Locate the cell with the specified text and output its (X, Y) center coordinate. 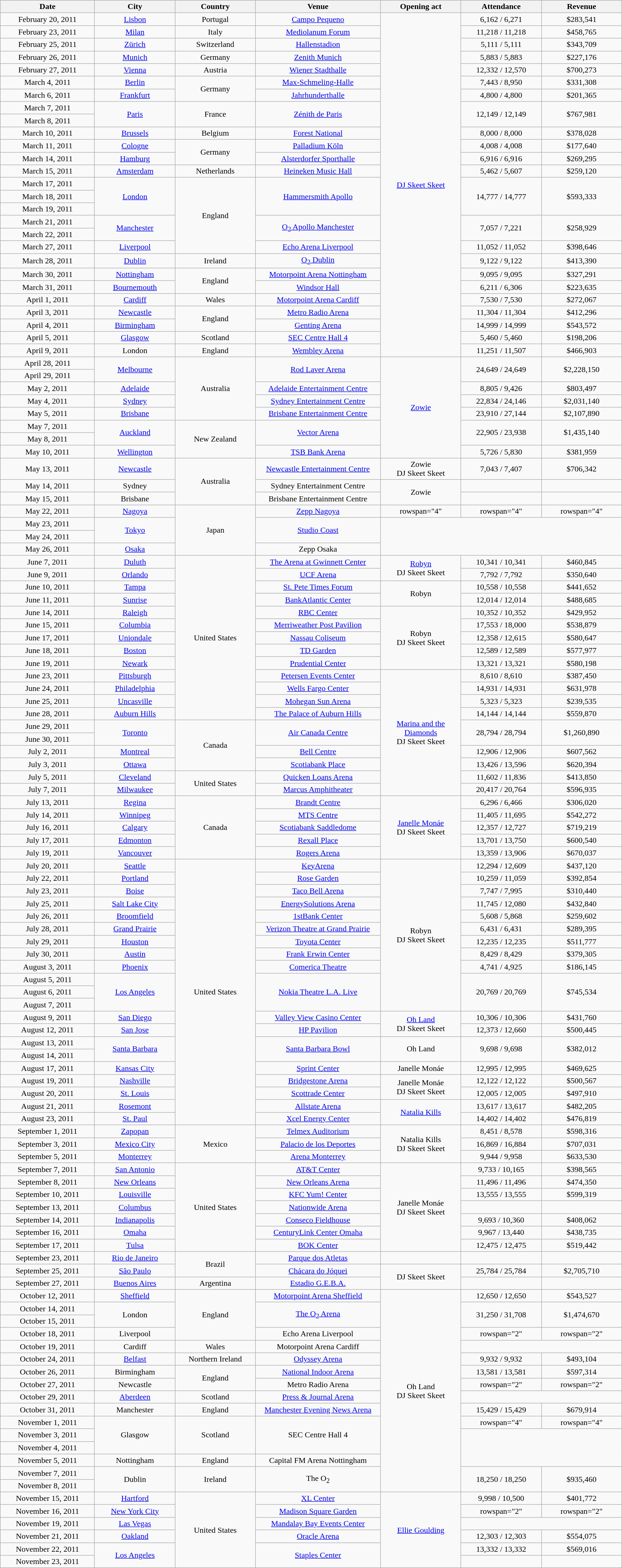
$607,562 (581, 752)
6,916 / 6,916 (501, 159)
5,608 / 5,868 (501, 916)
5,462 / 5,607 (501, 171)
April 29, 2011 (48, 376)
$272,067 (581, 300)
Santa Barbara Bowl (318, 1049)
November 5, 2011 (48, 1460)
9,122 / 9,122 (501, 261)
22,905 / 23,938 (501, 433)
June 17, 2011 (48, 638)
Scottrade Center (318, 1093)
August 17, 2011 (48, 1068)
Rogers Arena (318, 853)
$598,316 (581, 1131)
Broomfield (135, 916)
Louisville (135, 1195)
City (135, 7)
MTS Centre (318, 815)
Seattle (135, 865)
$554,075 (581, 1536)
Bell Centre (318, 752)
12,373 / 12,660 (501, 1030)
August 19, 2011 (48, 1081)
April 9, 2011 (48, 350)
Hartford (135, 1498)
Oh LandDJ Skeet Skeet (421, 1024)
Houston (135, 942)
8,000 / 8,000 (501, 133)
November 8, 2011 (48, 1486)
November 1, 2011 (48, 1422)
June 23, 2011 (48, 676)
San Diego (135, 1017)
Genting Arena (318, 325)
$2,031,140 (581, 401)
Motorpoint Arena Sheffield (318, 1296)
The Arena at Gwinnett Center (318, 562)
8,610 / 8,610 (501, 676)
March 15, 2011 (48, 171)
KFC Yum! Center (318, 1195)
12,014 / 12,014 (501, 600)
July 7, 2011 (48, 790)
Estadio G.E.B.A. (318, 1283)
20,417 / 20,764 (501, 790)
February 26, 2011 (48, 57)
Rosemont (135, 1106)
Tulsa (135, 1245)
$398,565 (581, 1169)
Cologne (135, 146)
Telmex Auditorium (318, 1131)
Berlin (135, 82)
May 4, 2011 (48, 401)
July 13, 2011 (48, 802)
June 28, 2011 (48, 714)
UCF Arena (318, 575)
9,967 / 13,440 (501, 1233)
10,352 / 10,352 (501, 612)
9,693 / 10,360 (501, 1220)
Allstate Arena (318, 1106)
$458,765 (581, 32)
$198,206 (581, 338)
Natalia Kills (421, 1112)
$223,635 (581, 287)
August 21, 2011 (48, 1106)
13,555 / 13,555 (501, 1195)
July 19, 2011 (48, 853)
Jahrhunderthalle (318, 95)
$482,205 (581, 1106)
September 25, 2011 (48, 1270)
$2,228,150 (581, 369)
July 26, 2011 (48, 916)
Nassau Coliseum (318, 638)
Marcus Amphitheater (318, 790)
September 1, 2011 (48, 1131)
Nationwide Arena (318, 1207)
7,530 / 7,530 (501, 300)
New Orleans Arena (318, 1182)
14,999 / 14,999 (501, 325)
10,259 / 11,059 (501, 878)
Comerica Theatre (318, 967)
TSB Bank Arena (318, 452)
September 5, 2011 (48, 1157)
$1,474,670 (581, 1315)
July 29, 2011 (48, 942)
$543,572 (581, 325)
Tokyo (135, 530)
Merriweather Post Pavilion (318, 625)
May 23, 2011 (48, 524)
13,581 / 13,581 (501, 1372)
Motorpoint Arena Nottingham (318, 274)
Oh Land DJ Skeet Skeet (421, 1390)
March 28, 2011 (48, 261)
Boise (135, 891)
12,149 / 12,149 (501, 114)
March 30, 2011 (48, 274)
October 31, 2011 (48, 1410)
Wellington (135, 452)
November 15, 2011 (48, 1498)
12,294 / 12,609 (501, 865)
8,805 / 9,426 (501, 388)
6,162 / 6,271 (501, 19)
Zapopan (135, 1131)
$519,442 (581, 1245)
$1,435,140 (581, 433)
12,906 / 12,906 (501, 752)
July 28, 2011 (48, 929)
$186,145 (581, 967)
Adelaide (135, 388)
Prudential Center (318, 663)
Raleigh (135, 612)
October 27, 2011 (48, 1384)
12,332 / 12,570 (501, 70)
16,869 / 16,884 (501, 1144)
July 3, 2011 (48, 764)
October 18, 2011 (48, 1334)
$542,272 (581, 815)
4,741 / 4,925 (501, 967)
April 1, 2011 (48, 300)
São Paulo (135, 1270)
Country (215, 7)
ZowieDJ Skeet Skeet (421, 469)
Robyn (421, 593)
$392,854 (581, 878)
June 25, 2011 (48, 701)
$511,777 (581, 942)
$745,534 (581, 992)
New York City (135, 1511)
Cleveland (135, 777)
Rose Garden (318, 878)
$432,840 (581, 903)
O2 Dublin (318, 261)
12,122 / 12,122 (501, 1081)
7,057 / 7,221 (501, 228)
November 19, 2011 (48, 1523)
Omaha (135, 1233)
$543,527 (581, 1296)
13,426 / 13,596 (501, 764)
March 31, 2011 (48, 287)
October 15, 2011 (48, 1321)
March 27, 2011 (48, 247)
Air Canada Centre (318, 733)
Windsor Hall (318, 287)
Buenos Aires (135, 1283)
July 20, 2011 (48, 865)
May 24, 2011 (48, 537)
5,323 / 5,323 (501, 701)
7,792 / 7,792 (501, 575)
13,321 / 13,321 (501, 663)
Mexico (215, 1144)
$538,879 (581, 625)
Manchester Evening News Arena (318, 1410)
Portugal (215, 19)
Madison Square Garden (318, 1511)
Nashville (135, 1081)
March 11, 2011 (48, 146)
6,431 / 6,431 (501, 929)
Arena Monterrey (318, 1157)
March 7, 2011 (48, 108)
Rod Laver Arena (318, 369)
Scotiabank Place (318, 764)
March 8, 2011 (48, 120)
Brussels (135, 133)
August 20, 2011 (48, 1093)
Santa Barbara (135, 1049)
11,218 / 11,218 (501, 32)
New Orleans (135, 1182)
Aberdeen (135, 1397)
$331,308 (581, 82)
$259,120 (581, 171)
Valley View Casino Center (318, 1017)
October 24, 2011 (48, 1359)
Bridgestone Arena (318, 1081)
$381,959 (581, 452)
Belfast (135, 1359)
September 10, 2011 (48, 1195)
New Zealand (215, 439)
November 4, 2011 (48, 1448)
7,443 / 8,950 (501, 82)
Belgium (215, 133)
June 18, 2011 (48, 650)
14,777 / 14,777 (501, 196)
France (215, 114)
$596,935 (581, 790)
$412,296 (581, 313)
October 26, 2011 (48, 1372)
August 3, 2011 (48, 967)
$597,314 (581, 1372)
National Indoor Arena (318, 1372)
$719,219 (581, 828)
$343,709 (581, 45)
Mohegan Sun Arena (318, 701)
15,429 / 15,429 (501, 1410)
June 7, 2011 (48, 562)
Nagoya (135, 511)
KeyArena (318, 865)
September 13, 2011 (48, 1207)
Taco Bell Arena (318, 891)
March 22, 2011 (48, 234)
$413,390 (581, 261)
9,095 / 9,095 (501, 274)
$382,012 (581, 1049)
Milan (135, 32)
Zepp Nagoya (318, 511)
HP Pavilion (318, 1030)
Nokia Theatre L.A. Live (318, 992)
Alsterdorfer Sporthalle (318, 159)
Hammersmith Apollo (318, 196)
Mexico City (135, 1144)
$493,104 (581, 1359)
April 5, 2011 (48, 338)
September 14, 2011 (48, 1220)
Tampa (135, 587)
Studio Coast (318, 530)
5,726 / 5,830 (501, 452)
Japan (215, 530)
Sunrise (135, 600)
June 14, 2011 (48, 612)
11,405 / 11,695 (501, 815)
$580,198 (581, 663)
September 23, 2011 (48, 1258)
$239,535 (581, 701)
$500,567 (581, 1081)
$633,530 (581, 1157)
11,251 / 11,507 (501, 350)
$438,735 (581, 1233)
Staples Center (318, 1555)
Press & Journal Arena (318, 1397)
$258,929 (581, 228)
11,602 / 11,836 (501, 777)
5,460 / 5,460 (501, 338)
Auckland (135, 433)
5,883 / 5,883 (501, 57)
March 19, 2011 (48, 209)
Forest National (318, 133)
September 3, 2011 (48, 1144)
June 9, 2011 (48, 575)
Switzerland (215, 45)
Auburn Hills (135, 714)
June 11, 2011 (48, 600)
$310,440 (581, 891)
Portland (135, 878)
Mediolanum Forum (318, 32)
Conseco Fieldhouse (318, 1220)
4,008 / 4,008 (501, 146)
12,650 / 12,650 (501, 1296)
9,733 / 10,165 (501, 1169)
$350,640 (581, 575)
22,834 / 24,146 (501, 401)
$289,395 (581, 929)
Vancouver (135, 853)
Milwaukee (135, 790)
Grand Prairie (135, 929)
Brandt Centre (318, 802)
May 8, 2011 (48, 439)
July 16, 2011 (48, 828)
$497,910 (581, 1093)
San Jose (135, 1030)
12,235 / 12,235 (501, 942)
St. Paul (135, 1118)
Duluth (135, 562)
July 22, 2011 (48, 878)
1stBank Center (318, 916)
March 10, 2011 (48, 133)
BOK Center (318, 1245)
October 14, 2011 (48, 1308)
$474,350 (581, 1182)
$429,952 (581, 612)
Sheffield (135, 1296)
Philadelphia (135, 688)
$306,020 (581, 802)
12,357 / 12,727 (501, 828)
Orlando (135, 575)
EnergySolutions Arena (318, 903)
10,306 / 10,306 (501, 1017)
12,005 / 12,005 (501, 1093)
Indianapolis (135, 1220)
BankAtlantic Center (318, 600)
Attendance (501, 7)
$599,319 (581, 1195)
September 7, 2011 (48, 1169)
November 7, 2011 (48, 1473)
Munich (135, 57)
$2,107,890 (581, 414)
TD Garden (318, 650)
12,995 / 12,995 (501, 1068)
12,589 / 12,589 (501, 650)
Ellie Goulding (421, 1530)
$201,365 (581, 95)
12,303 / 12,303 (501, 1536)
May 13, 2011 (48, 469)
Vienna (135, 70)
Italy (215, 32)
14,144 / 14,144 (501, 714)
Austin (135, 954)
St. Louis (135, 1093)
Winnipeg (135, 815)
Regina (135, 802)
$935,460 (581, 1479)
July 5, 2011 (48, 777)
July 30, 2011 (48, 954)
$476,819 (581, 1118)
$706,342 (581, 469)
XL Center (318, 1498)
Frankfurt (135, 95)
Bournemouth (135, 287)
$700,273 (581, 70)
23,910 / 27,144 (501, 414)
February 25, 2011 (48, 45)
AT&T Center (318, 1169)
$441,652 (581, 587)
Vector Arena (318, 433)
$469,625 (581, 1068)
$580,647 (581, 638)
September 27, 2011 (48, 1283)
October 29, 2011 (48, 1397)
4,800 / 4,800 (501, 95)
The O2 Arena (318, 1315)
Odyssey Arena (318, 1359)
July 25, 2011 (48, 903)
$327,291 (581, 274)
Date (48, 7)
Capital FM Arena Nottingham (318, 1460)
$803,497 (581, 388)
17,553 / 18,000 (501, 625)
18,250 / 18,250 (501, 1479)
9,998 / 10,500 (501, 1498)
Kansas City (135, 1068)
August 9, 2011 (48, 1017)
Frank Erwin Center (318, 954)
$600,540 (581, 840)
August 7, 2011 (48, 1005)
Netherlands (215, 171)
7,043 / 7,407 (501, 469)
9,698 / 9,698 (501, 1049)
Austria (215, 70)
13,332 / 13,332 (501, 1549)
Xcel Energy Center (318, 1118)
$177,640 (581, 146)
November 16, 2011 (48, 1511)
March 14, 2011 (48, 159)
13,359 / 13,906 (501, 853)
Rio de Janeiro (135, 1258)
Ottawa (135, 764)
The Palace of Auburn Hills (318, 714)
May 22, 2011 (48, 511)
June 24, 2011 (48, 688)
Wembley Arena (318, 350)
Phoenix (135, 967)
$227,176 (581, 57)
6,211 / 6,306 (501, 287)
$283,541 (581, 19)
$593,333 (581, 196)
$398,646 (581, 247)
May 10, 2011 (48, 452)
Uncasville (135, 701)
October 12, 2011 (48, 1296)
8,451 / 8,578 (501, 1131)
11,052 / 11,052 (501, 247)
October 19, 2011 (48, 1347)
$1,260,890 (581, 733)
March 6, 2011 (48, 95)
CenturyLink Center Omaha (318, 1233)
August 14, 2011 (48, 1055)
Sprint Center (318, 1068)
June 29, 2011 (48, 726)
Edmonton (135, 840)
$631,978 (581, 688)
Columbia (135, 625)
Boston (135, 650)
Montreal (135, 752)
Zénith de Paris (318, 114)
Newark (135, 663)
20,769 / 20,769 (501, 992)
Campo Pequeno (318, 19)
$679,914 (581, 1410)
March 18, 2011 (48, 196)
Oracle Arena (318, 1536)
Northern Ireland (215, 1359)
11,745 / 12,080 (501, 903)
February 27, 2011 (48, 70)
11,496 / 11,496 (501, 1182)
Las Vegas (135, 1523)
$466,903 (581, 350)
31,250 / 31,708 (501, 1315)
10,341 / 10,341 (501, 562)
$460,845 (581, 562)
Scotiabank Saddledome (318, 828)
$259,602 (581, 916)
Chácara do Jóquei (318, 1270)
O2 Apollo Manchester (318, 228)
Oh Land (421, 1049)
April 3, 2011 (48, 313)
July 17, 2011 (48, 840)
9,932 / 9,932 (501, 1359)
Amsterdam (135, 171)
10,558 / 10,558 (501, 587)
August 6, 2011 (48, 992)
May 15, 2011 (48, 498)
$431,760 (581, 1017)
$500,445 (581, 1030)
Revenue (581, 7)
12,475 / 12,475 (501, 1245)
June 19, 2011 (48, 663)
8,429 / 8,429 (501, 954)
June 30, 2011 (48, 739)
Wells Fargo Center (318, 688)
$408,062 (581, 1220)
September 16, 2011 (48, 1233)
24,649 / 24,649 (501, 369)
August 5, 2011 (48, 980)
$379,305 (581, 954)
June 10, 2011 (48, 587)
February 23, 2011 (48, 32)
Paris (135, 114)
Salt Lake City (135, 903)
Osaka (135, 549)
$387,450 (581, 676)
$401,772 (581, 1498)
$488,685 (581, 600)
14,931 / 14,931 (501, 688)
February 20, 2011 (48, 19)
$437,120 (581, 865)
Heineken Music Hall (318, 171)
Zenith Munich (318, 57)
Max-Schmeling-Halle (318, 82)
$559,870 (581, 714)
Calgary (135, 828)
Verizon Theatre at Grand Prairie (318, 929)
April 4, 2011 (48, 325)
Quicken Loans Arena (318, 777)
$2,705,710 (581, 1270)
13,617 / 13,617 (501, 1106)
$569,016 (581, 1549)
13,701 / 13,750 (501, 840)
25,784 / 25,784 (501, 1270)
$620,394 (581, 764)
The O2 (318, 1479)
Parque dos Atletas (318, 1258)
9,944 / 9,958 (501, 1157)
5,111 / 5,111 (501, 45)
$378,028 (581, 133)
Rexall Place (318, 840)
May 7, 2011 (48, 426)
Palladium Köln (318, 146)
Zepp Osaka (318, 549)
March 21, 2011 (48, 222)
14,402 / 14,402 (501, 1118)
Adelaide Entertainment Centre (318, 388)
Mandalay Bay Events Center (318, 1523)
July 23, 2011 (48, 891)
Brazil (215, 1264)
August 12, 2011 (48, 1030)
May 2, 2011 (48, 388)
$767,981 (581, 114)
September 8, 2011 (48, 1182)
RBC Center (318, 612)
Venue (318, 7)
Columbus (135, 1207)
Oakland (135, 1536)
28,794 / 28,794 (501, 733)
Hamburg (135, 159)
July 14, 2011 (48, 815)
Uniondale (135, 638)
Zürich (135, 45)
November 21, 2011 (48, 1536)
November 3, 2011 (48, 1435)
Argentina (215, 1283)
Janelle Monáe (421, 1068)
$670,037 (581, 853)
March 17, 2011 (48, 184)
August 23, 2011 (48, 1118)
St. Pete Times Forum (318, 587)
Palacio de los Deportes (318, 1144)
6,296 / 6,466 (501, 802)
Opening act (421, 7)
Toyota Center (318, 942)
Lisbon (135, 19)
Marina and the DiamondsDJ Skeet Skeet (421, 733)
May 14, 2011 (48, 486)
April 28, 2011 (48, 363)
May 5, 2011 (48, 414)
Wiener Stadthalle (318, 70)
Petersen Events Center (318, 676)
November 22, 2011 (48, 1549)
August 13, 2011 (48, 1043)
$577,977 (581, 650)
11,304 / 11,304 (501, 313)
$707,031 (581, 1144)
Natalia KillsDJ Skeet Skeet (421, 1144)
Toronto (135, 733)
$269,295 (581, 159)
June 15, 2011 (48, 625)
Monterrey (135, 1157)
September 17, 2011 (48, 1245)
7,747 / 7,995 (501, 891)
San Antonio (135, 1169)
May 26, 2011 (48, 549)
July 2, 2011 (48, 752)
Hallenstadion (318, 45)
November 23, 2011 (48, 1562)
Pittsburgh (135, 676)
Melbourne (135, 369)
12,358 / 12,615 (501, 638)
March 4, 2011 (48, 82)
Newcastle Entertainment Centre (318, 469)
$413,850 (581, 777)
